Capture the cell that displays the provided text and extract its (X, Y) central coordinate. 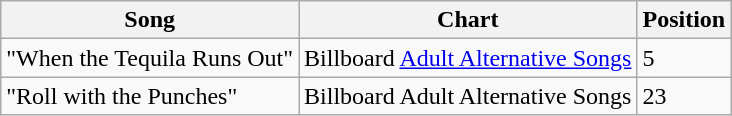
5 (684, 58)
23 (684, 96)
Song (150, 20)
Position (684, 20)
"Roll with the Punches" (150, 96)
"When the Tequila Runs Out" (150, 58)
Chart (468, 20)
